Output the (x, y) coordinate of the center of the cell containing the given text.  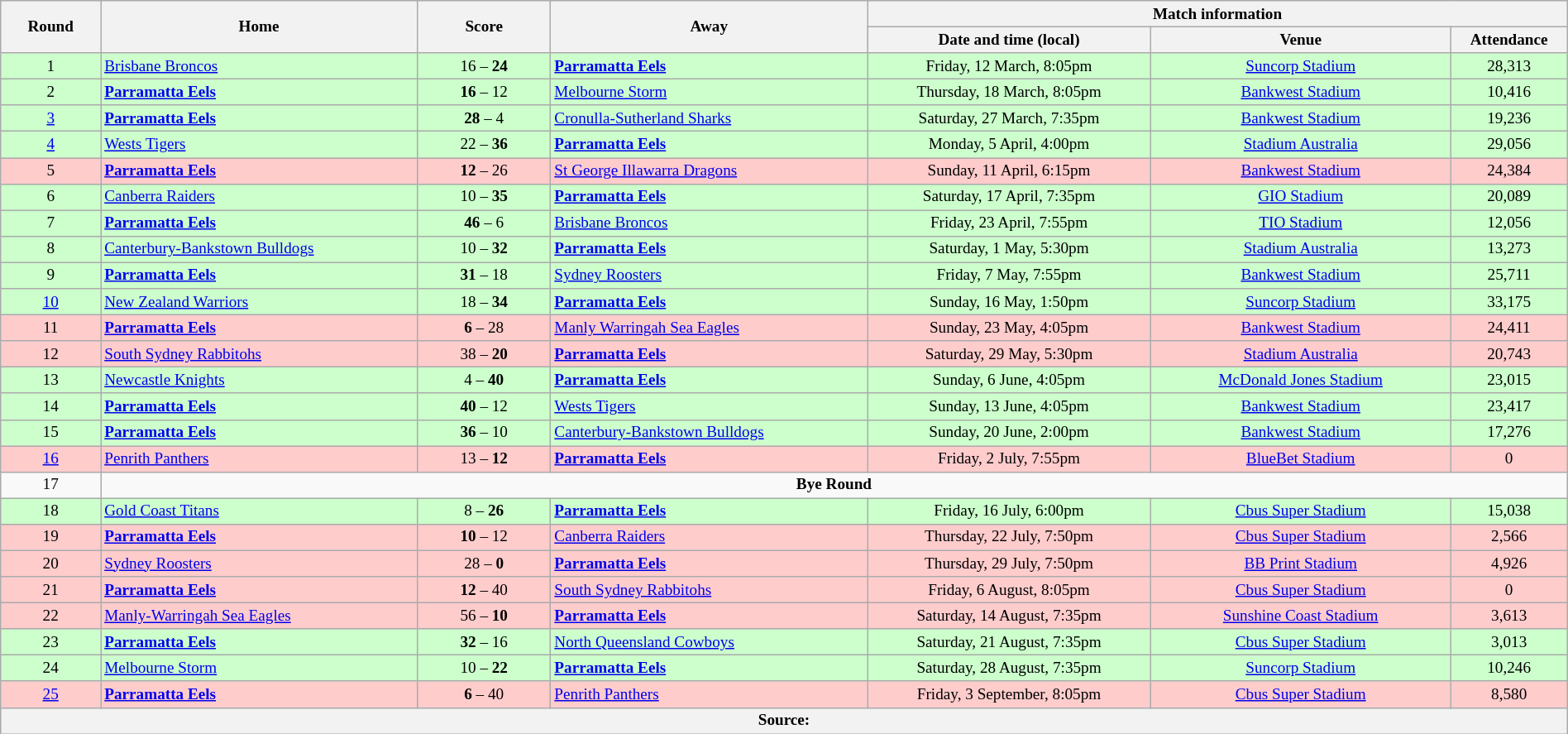
Monday, 5 April, 4:00pm (1009, 145)
5 (51, 170)
15,038 (1508, 511)
Saturday, 1 May, 5:30pm (1009, 249)
Saturday, 21 August, 7:35pm (1009, 642)
Newcastle Knights (260, 381)
11 (51, 328)
Sunday, 23 May, 4:05pm (1009, 328)
Friday, 12 March, 8:05pm (1009, 66)
18 (51, 511)
10 – 22 (485, 669)
Source: (784, 721)
Manly Warringah Sea Eagles (710, 328)
GIO Stadium (1300, 197)
6 – 40 (485, 694)
17,276 (1508, 433)
2 (51, 92)
Thursday, 29 July, 7:50pm (1009, 564)
Saturday, 27 March, 7:35pm (1009, 118)
Cronulla-Sutherland Sharks (710, 118)
Sunday, 11 April, 6:15pm (1009, 170)
10,246 (1508, 669)
25 (51, 694)
12 – 26 (485, 170)
24,384 (1508, 170)
Saturday, 29 May, 5:30pm (1009, 354)
18 – 34 (485, 302)
20,743 (1508, 354)
Saturday, 17 April, 7:35pm (1009, 197)
McDonald Jones Stadium (1300, 381)
10 (51, 302)
3,013 (1508, 642)
40 – 12 (485, 406)
13,273 (1508, 249)
New Zealand Warriors (260, 302)
Attendance (1508, 40)
Sunday, 6 June, 4:05pm (1009, 381)
23 (51, 642)
32 – 16 (485, 642)
10,416 (1508, 92)
Gold Coast Titans (260, 511)
BB Print Stadium (1300, 564)
14 (51, 406)
28,313 (1508, 66)
24 (51, 669)
10 – 12 (485, 537)
Sunday, 16 May, 1:50pm (1009, 302)
8,580 (1508, 694)
Friday, 3 September, 8:05pm (1009, 694)
Sunshine Coast Stadium (1300, 616)
Manly-Warringah Sea Eagles (260, 616)
12 (51, 354)
22 (51, 616)
36 – 10 (485, 433)
Sunday, 20 June, 2:00pm (1009, 433)
3 (51, 118)
2,566 (1508, 537)
Saturday, 28 August, 7:35pm (1009, 669)
4 (51, 145)
Bye Round (834, 485)
Saturday, 14 August, 7:35pm (1009, 616)
Date and time (local) (1009, 40)
10 – 32 (485, 249)
19,236 (1508, 118)
Friday, 6 August, 8:05pm (1009, 590)
Thursday, 22 July, 7:50pm (1009, 537)
23,015 (1508, 381)
21 (51, 590)
9 (51, 276)
22 – 36 (485, 145)
North Queensland Cowboys (710, 642)
33,175 (1508, 302)
19 (51, 537)
6 (51, 197)
16 – 12 (485, 92)
24,411 (1508, 328)
Friday, 2 July, 7:55pm (1009, 458)
13 – 12 (485, 458)
Match information (1217, 14)
15 (51, 433)
29,056 (1508, 145)
1 (51, 66)
16 – 24 (485, 66)
7 (51, 223)
BlueBet Stadium (1300, 458)
20 (51, 564)
25,711 (1508, 276)
23,417 (1508, 406)
16 (51, 458)
6 – 28 (485, 328)
31 – 18 (485, 276)
4,926 (1508, 564)
Friday, 16 July, 6:00pm (1009, 511)
38 – 20 (485, 354)
3,613 (1508, 616)
13 (51, 381)
4 – 40 (485, 381)
Thursday, 18 March, 8:05pm (1009, 92)
28 – 4 (485, 118)
10 – 35 (485, 197)
Round (51, 26)
46 – 6 (485, 223)
17 (51, 485)
Home (260, 26)
20,089 (1508, 197)
Score (485, 26)
Sunday, 13 June, 4:05pm (1009, 406)
28 – 0 (485, 564)
St George Illawarra Dragons (710, 170)
12 – 40 (485, 590)
12,056 (1508, 223)
Venue (1300, 40)
8 – 26 (485, 511)
Friday, 23 April, 7:55pm (1009, 223)
TIO Stadium (1300, 223)
Friday, 7 May, 7:55pm (1009, 276)
8 (51, 249)
56 – 10 (485, 616)
Away (710, 26)
